Extract the (X, Y) coordinate from the center of the cell holding the provided text.  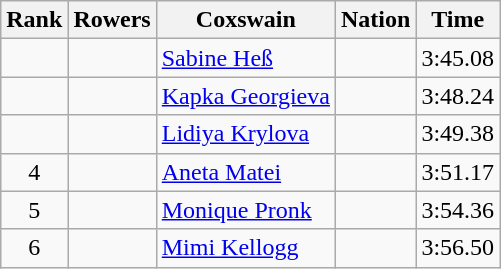
Lidiya Krylova (246, 134)
Coxswain (246, 20)
Sabine Heß (246, 58)
Monique Pronk (246, 210)
5 (34, 210)
Mimi Kellogg (246, 248)
Aneta Matei (246, 172)
Kapka Georgieva (246, 96)
4 (34, 172)
3:48.24 (458, 96)
Time (458, 20)
3:49.38 (458, 134)
3:51.17 (458, 172)
Nation (375, 20)
3:56.50 (458, 248)
Rowers (112, 20)
3:54.36 (458, 210)
Rank (34, 20)
3:45.08 (458, 58)
6 (34, 248)
